Pinpoint the cell where the given text exists, returning its (x, y) midpoint coordinate. 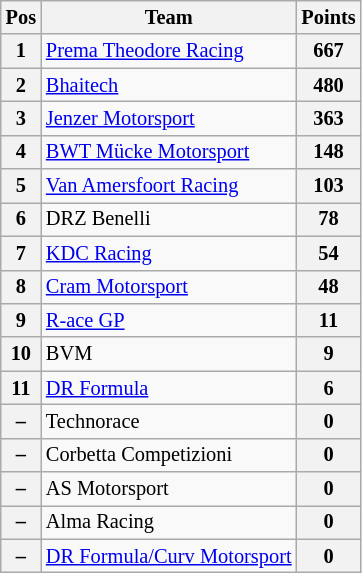
5 (21, 186)
4 (21, 152)
DR Formula (168, 388)
48 (328, 287)
KDC Racing (168, 253)
2 (21, 85)
Team (168, 17)
667 (328, 51)
10 (21, 354)
Points (328, 17)
DR Formula/Curv Motorsport (168, 556)
Corbetta Competizioni (168, 455)
363 (328, 118)
R-ace GP (168, 320)
8 (21, 287)
Pos (21, 17)
DRZ Benelli (168, 219)
Jenzer Motorsport (168, 118)
148 (328, 152)
78 (328, 219)
BVM (168, 354)
Prema Theodore Racing (168, 51)
103 (328, 186)
1 (21, 51)
Technorace (168, 421)
480 (328, 85)
Van Amersfoort Racing (168, 186)
AS Motorsport (168, 489)
Cram Motorsport (168, 287)
Alma Racing (168, 522)
Bhaitech (168, 85)
3 (21, 118)
7 (21, 253)
54 (328, 253)
BWT Mücke Motorsport (168, 152)
